Locate the cell with the specified text and output its [x, y] center coordinate. 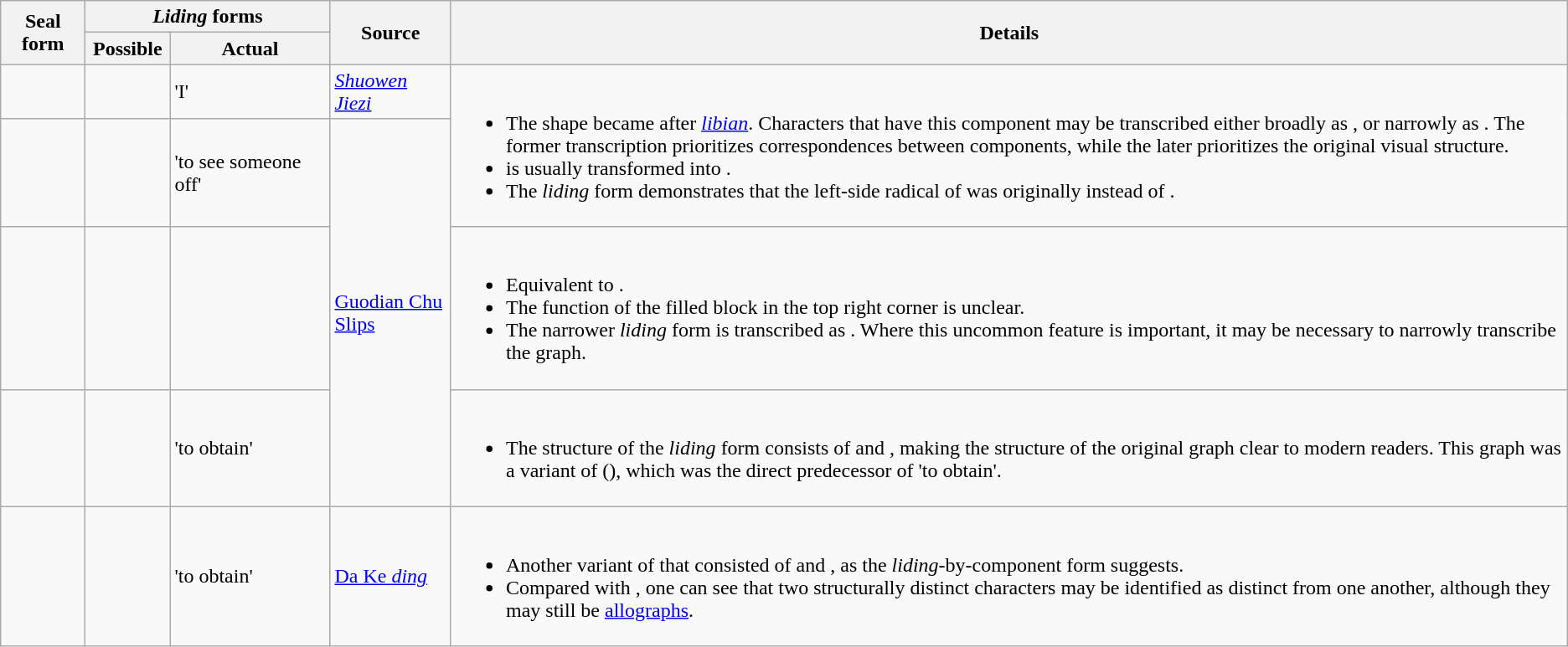
Shuowen Jiezi [390, 92]
'I' [250, 92]
Seal form [44, 33]
Actual [250, 49]
Guodian Chu Slips [390, 313]
Da Ke ding [390, 576]
Details [1008, 33]
Liding forms [208, 17]
'to see someone off' [250, 172]
Possible [127, 49]
Source [390, 33]
